Find where the given text appears and provide that cell's center as (x, y) coordinate. 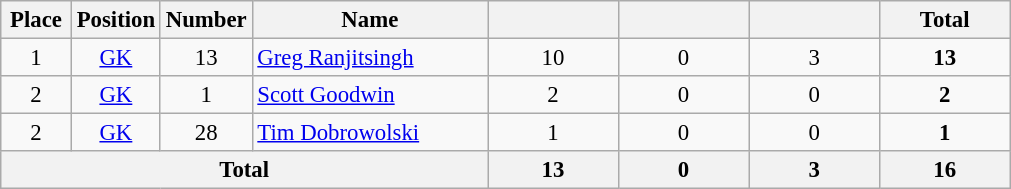
Name (370, 20)
28 (206, 133)
Place (36, 20)
Tim Dobrowolski (370, 133)
Number (206, 20)
16 (944, 170)
Position (116, 20)
Greg Ranjitsingh (370, 58)
10 (554, 58)
Scott Goodwin (370, 95)
